Search for the cell housing the specified text and yield its (x, y) center coordinate. 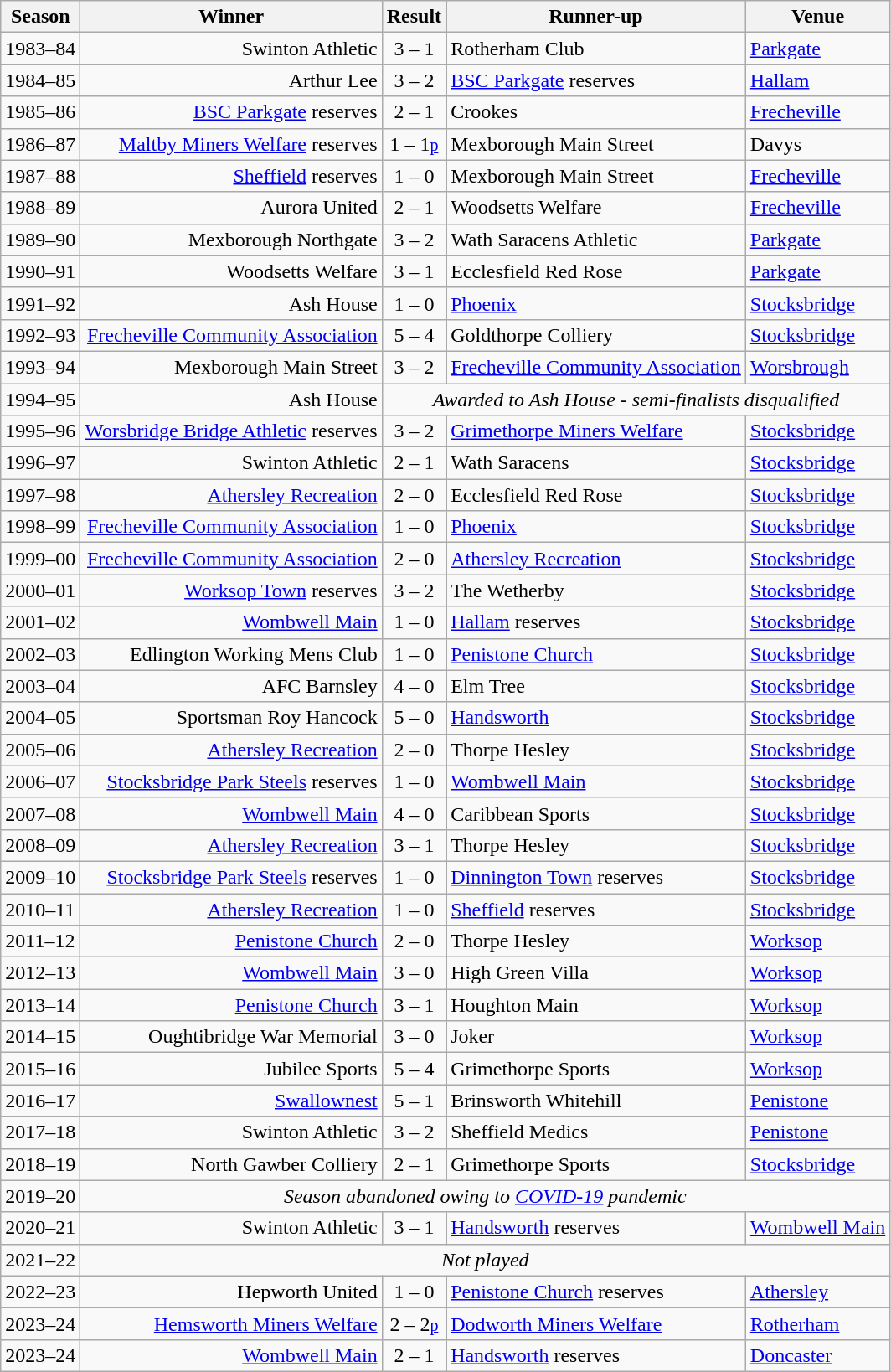
Season abandoned owing to COVID-19 pandemic (486, 1196)
Edlington Working Mens Club (231, 654)
Runner-up (596, 17)
2 – 2p (414, 1323)
1989–90 (40, 240)
2007–08 (40, 813)
2010–11 (40, 909)
2022–23 (40, 1292)
2017–18 (40, 1132)
Hallam reserves (596, 622)
1988–89 (40, 208)
1986–87 (40, 144)
Rotherham Club (596, 49)
1993–94 (40, 367)
1996–97 (40, 463)
Worsbrough (817, 367)
1998–99 (40, 527)
1983–84 (40, 49)
2013–14 (40, 1005)
1985–86 (40, 112)
2015–16 (40, 1069)
Awarded to Ash House - semi-finalists disqualified (636, 400)
Maltby Miners Welfare reserves (231, 144)
2005–06 (40, 750)
2021–22 (40, 1260)
2002–03 (40, 654)
Doncaster (817, 1355)
Davys (817, 144)
2001–02 (40, 622)
2003–04 (40, 686)
2014–15 (40, 1037)
1994–95 (40, 400)
5 – 1 (414, 1101)
Hemsworth Miners Welfare (231, 1323)
Hallam (817, 80)
Caribbean Sports (596, 813)
1 – 1p (414, 144)
Brinsworth Whitehill (596, 1101)
1990–91 (40, 271)
2006–07 (40, 781)
Sheffield Medics (596, 1132)
Result (414, 17)
5 – 0 (414, 718)
Houghton Main (596, 1005)
The Wetherby (596, 591)
2000–01 (40, 591)
Wath Saracens Athletic (596, 240)
Aurora United (231, 208)
Rotherham (817, 1323)
Oughtibridge War Memorial (231, 1037)
2004–05 (40, 718)
2018–19 (40, 1164)
Worsbridge Bridge Athletic reserves (231, 431)
Joker (596, 1037)
2011–12 (40, 941)
Hepworth United (231, 1292)
High Green Villa (596, 973)
Jubilee Sports (231, 1069)
2020–21 (40, 1228)
Penistone Church reserves (596, 1292)
Not played (486, 1260)
Venue (817, 17)
North Gawber Colliery (231, 1164)
1992–93 (40, 335)
AFC Barnsley (231, 686)
Mexborough Northgate (231, 240)
Winner (231, 17)
Swallownest (231, 1101)
Dinnington Town reserves (596, 877)
Wath Saracens (596, 463)
Athersley (817, 1292)
Elm Tree (596, 686)
1995–96 (40, 431)
Grimethorpe Miners Welfare (596, 431)
Arthur Lee (231, 80)
1987–88 (40, 176)
Handsworth (596, 718)
2008–09 (40, 845)
1999–00 (40, 559)
2016–17 (40, 1101)
1991–92 (40, 303)
Worksop Town reserves (231, 591)
Sportsman Roy Hancock (231, 718)
2019–20 (40, 1196)
Crookes (596, 112)
1997–98 (40, 495)
1984–85 (40, 80)
Season (40, 17)
Goldthorpe Colliery (596, 335)
2012–13 (40, 973)
2009–10 (40, 877)
Dodworth Miners Welfare (596, 1323)
